Find where the given text appears and provide that cell's center as [x, y] coordinate. 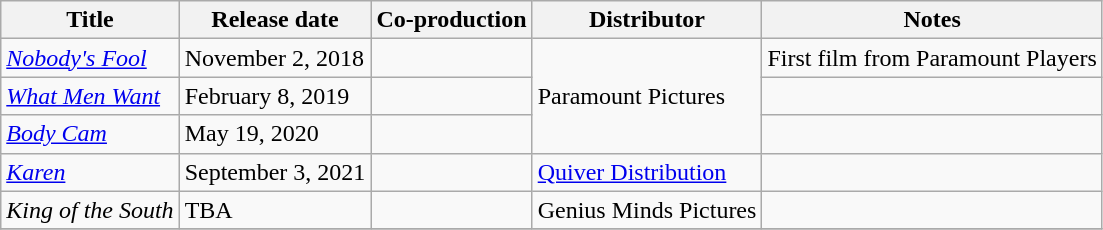
Title [90, 20]
September 3, 2021 [275, 172]
Body Cam [90, 134]
Notes [932, 20]
TBA [275, 210]
Co-production [452, 20]
Quiver Distribution [647, 172]
November 2, 2018 [275, 58]
Genius Minds Pictures [647, 210]
Karen [90, 172]
Paramount Pictures [647, 96]
What Men Want [90, 96]
Nobody's Fool [90, 58]
February 8, 2019 [275, 96]
Distributor [647, 20]
First film from Paramount Players [932, 58]
King of the South [90, 210]
Release date [275, 20]
May 19, 2020 [275, 134]
